Pinpoint the cell where the given text exists, returning its (x, y) midpoint coordinate. 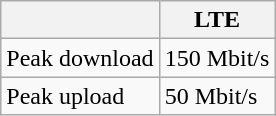
Peak upload (80, 96)
Peak download (80, 58)
LTE (217, 20)
50 Mbit/s (217, 96)
150 Mbit/s (217, 58)
